Provide the [x, y] coordinate of the cell's center where the given text is located.  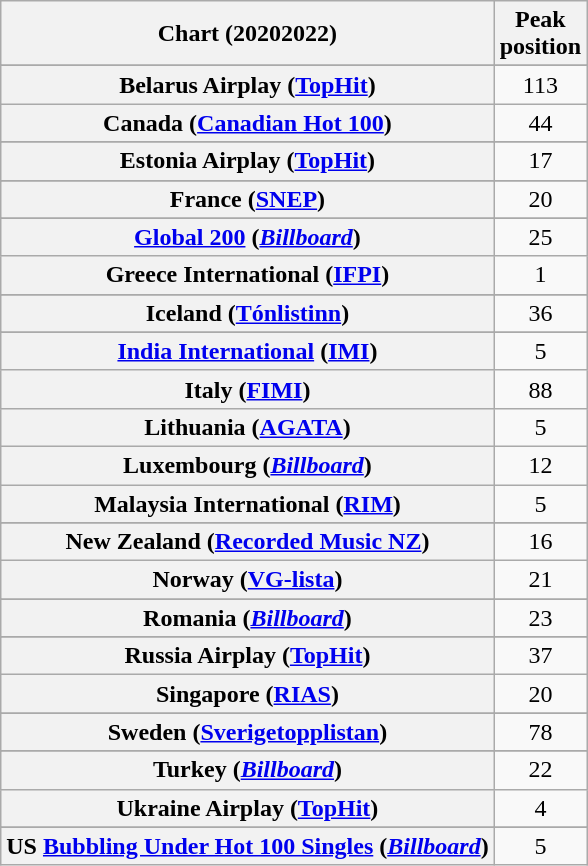
Sweden (Sverigetopplistan) [248, 732]
Lithuania (AGATA) [248, 427]
16 [540, 542]
Canada (Canadian Hot 100) [248, 123]
12 [540, 465]
Greece International (IFPI) [248, 275]
Luxembourg (Billboard) [248, 465]
Romania (Billboard) [248, 618]
25 [540, 237]
78 [540, 732]
4 [540, 808]
Russia Airplay (TopHit) [248, 656]
37 [540, 656]
US Bubbling Under Hot 100 Singles (Billboard) [248, 846]
Global 200 (Billboard) [248, 237]
1 [540, 275]
17 [540, 161]
Chart (20202022) [248, 34]
21 [540, 580]
India International (IMI) [248, 351]
Belarus Airplay (TopHit) [248, 85]
88 [540, 389]
Peakposition [540, 34]
Ukraine Airplay (TopHit) [248, 808]
Norway (VG-lista) [248, 580]
113 [540, 85]
Turkey (Billboard) [248, 770]
23 [540, 618]
France (SNEP) [248, 199]
Iceland (Tónlistinn) [248, 313]
New Zealand (Recorded Music NZ) [248, 542]
44 [540, 123]
Malaysia International (RIM) [248, 503]
22 [540, 770]
Estonia Airplay (TopHit) [248, 161]
Italy (FIMI) [248, 389]
36 [540, 313]
Singapore (RIAS) [248, 694]
